Detect which cell encompasses the target text, then output its [x, y] center coordinate. 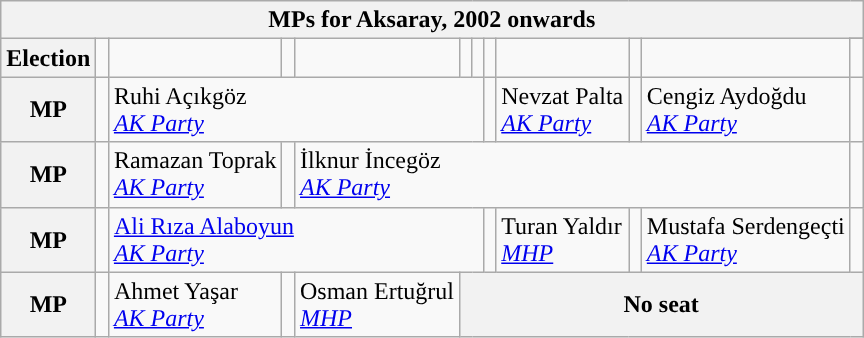
Ali Rıza AlaboyunAK Party [296, 240]
İlknur İncegözAK Party [572, 174]
Ruhi AçıkgözAK Party [296, 110]
Osman ErtuğrulMHP [376, 304]
Nevzat PaltaAK Party [562, 110]
Ramazan ToprakAK Party [195, 174]
Mustafa SerdengeçtiAK Party [746, 240]
Cengiz AydoğduAK Party [746, 110]
No seat [662, 304]
Election [48, 58]
Ahmet YaşarAK Party [195, 304]
Turan YaldırMHP [562, 240]
MPs for Aksaray, 2002 onwards [432, 20]
